Return the (X, Y) coordinate for the center point of the cell that contains the specified text.  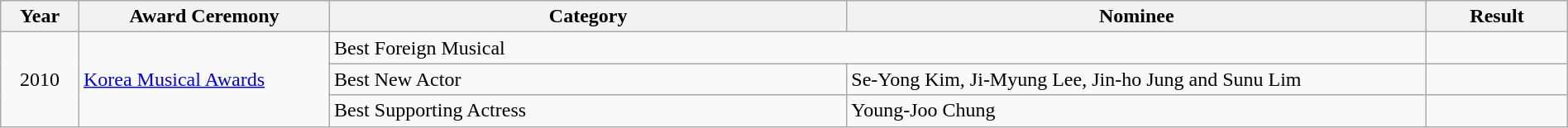
Nominee (1136, 17)
Best Foreign Musical (878, 48)
Korea Musical Awards (203, 79)
Category (589, 17)
Best New Actor (589, 79)
Award Ceremony (203, 17)
Se-Yong Kim, Ji-Myung Lee, Jin-ho Jung and Sunu Lim (1136, 79)
Best Supporting Actress (589, 111)
Young-Joo Chung (1136, 111)
Year (40, 17)
Result (1497, 17)
2010 (40, 79)
